From the cell containing the given text, extract its center point as (x, y) coordinate. 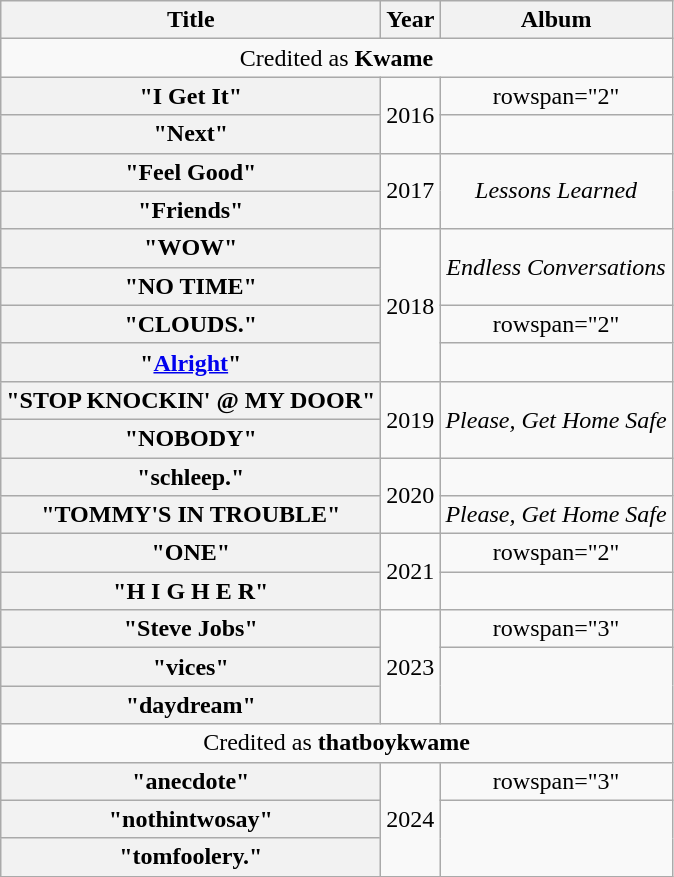
"TOMMY'S IN TROUBLE" (191, 515)
2020 (410, 496)
"tomfoolery." (191, 857)
"I Get It" (191, 96)
Endless Conversations (556, 267)
2023 (410, 667)
"H I G H E R" (191, 591)
"schleep." (191, 477)
Title (191, 20)
"anecdote" (191, 781)
"Alright" (191, 362)
"STOP KNOCKIN' @ MY DOOR" (191, 400)
"NOBODY" (191, 438)
"Feel Good" (191, 172)
"CLOUDS." (191, 324)
2024 (410, 819)
"Friends" (191, 210)
Credited as thatboykwame (336, 743)
2017 (410, 191)
Credited as Kwame (336, 58)
"Steve Jobs" (191, 629)
"daydream" (191, 705)
Album (556, 20)
Year (410, 20)
"NO TIME" (191, 286)
2019 (410, 419)
2016 (410, 115)
2018 (410, 305)
"vices" (191, 667)
"Next" (191, 134)
"nothintwosay" (191, 819)
"WOW" (191, 248)
Lessons Learned (556, 191)
"ONE" (191, 553)
2021 (410, 572)
